Search for the cell housing the specified text and yield its [X, Y] center coordinate. 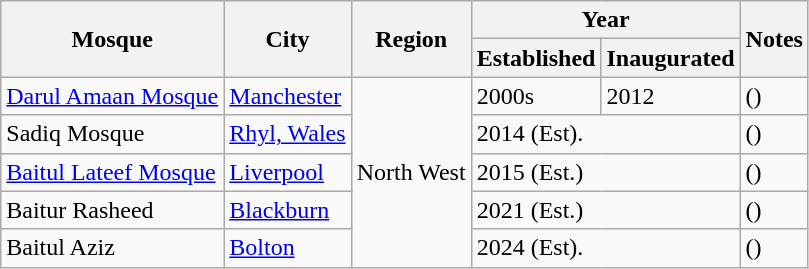
2012 [670, 96]
North West [411, 172]
2024 (Est). [606, 248]
Notes [774, 39]
Rhyl, Wales [288, 134]
Year [606, 20]
Mosque [112, 39]
2000s [536, 96]
Established [536, 58]
Manchester [288, 96]
City [288, 39]
2014 (Est). [606, 134]
Darul Amaan Mosque [112, 96]
Baitur Rasheed [112, 210]
Region [411, 39]
Baitul Aziz [112, 248]
2015 (Est.) [606, 172]
Inaugurated [670, 58]
Bolton [288, 248]
Liverpool [288, 172]
2021 (Est.) [606, 210]
Blackburn [288, 210]
Baitul Lateef Mosque [112, 172]
Sadiq Mosque [112, 134]
